Scan for the cell matching the given text and deliver its [X, Y] coordinate at center. 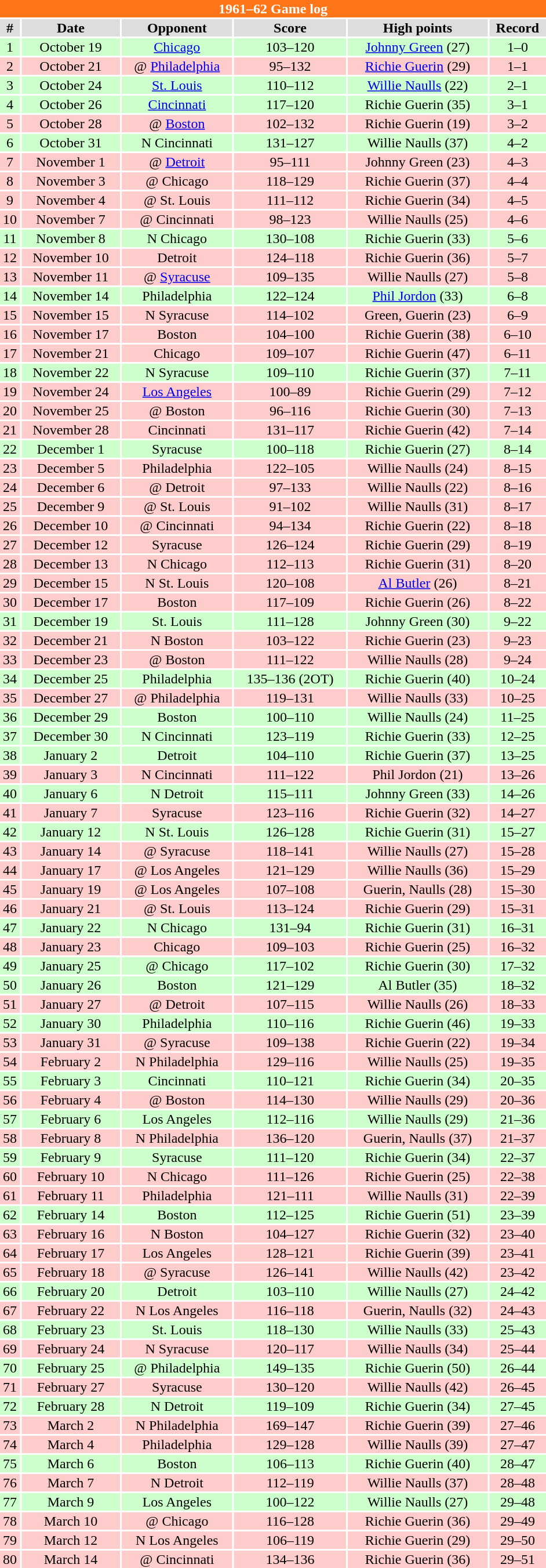
14–26 [518, 794]
25–43 [518, 1330]
Opponent [177, 28]
39 [10, 774]
118–129 [290, 181]
100–122 [290, 1502]
40 [10, 794]
14–27 [518, 813]
7–13 [518, 411]
1–0 [518, 47]
1961–62 Game log [273, 9]
111–120 [290, 1157]
100–89 [290, 392]
32 [10, 640]
# [10, 28]
November 8 [71, 238]
21–36 [518, 1119]
31 [10, 621]
Willie Naulls (36) [417, 870]
January 2 [71, 755]
136–120 [290, 1138]
67 [10, 1310]
117–102 [290, 966]
20–35 [518, 1081]
February 10 [71, 1176]
21 [10, 430]
116–128 [290, 1521]
8–17 [518, 506]
6–9 [518, 315]
23–40 [518, 1234]
December 13 [71, 564]
91–102 [290, 506]
March 14 [71, 1559]
27–47 [518, 1444]
5 [10, 124]
October 19 [71, 47]
December 19 [71, 621]
January 21 [71, 908]
120–117 [290, 1349]
January 19 [71, 889]
Richie Guerin (50) [417, 1368]
March 9 [71, 1502]
28 [10, 564]
74 [10, 1444]
23–42 [518, 1272]
19 [10, 392]
129–128 [290, 1444]
March 4 [71, 1444]
70 [10, 1368]
October 28 [71, 124]
Johnny Green (30) [417, 621]
103–122 [290, 640]
109–107 [290, 353]
7–12 [518, 392]
November 25 [71, 411]
126–124 [290, 545]
13–26 [518, 774]
15–27 [518, 832]
27 [10, 545]
104–100 [290, 334]
22 [10, 449]
16 [10, 334]
26 [10, 526]
Richie Guerin (27) [417, 449]
February 25 [71, 1368]
124–118 [290, 258]
121–111 [290, 1196]
94–134 [290, 526]
Score [290, 28]
52 [10, 1023]
27–46 [518, 1425]
112–125 [290, 1215]
Richie Guerin (35) [417, 104]
112–119 [290, 1483]
January 31 [71, 1042]
95–111 [290, 162]
25–44 [518, 1349]
62 [10, 1215]
28–48 [518, 1483]
February 18 [71, 1272]
March 6 [71, 1464]
Record [518, 28]
27–45 [518, 1406]
48 [10, 947]
107–115 [290, 1004]
February 11 [71, 1196]
22–39 [518, 1196]
116–118 [290, 1310]
December 21 [71, 640]
29 [10, 583]
60 [10, 1176]
110–116 [290, 1023]
February 14 [71, 1215]
45 [10, 889]
February 23 [71, 1330]
4–5 [518, 200]
20–36 [518, 1100]
97–133 [290, 487]
8–20 [518, 564]
78 [10, 1521]
Al Butler (35) [417, 985]
January 14 [71, 851]
November 21 [71, 353]
20 [10, 411]
123–119 [290, 736]
8–15 [518, 468]
19–35 [518, 1062]
35 [10, 698]
29–51 [518, 1559]
November 3 [71, 181]
February 16 [71, 1234]
23–41 [518, 1253]
Richie Guerin (23) [417, 640]
106–113 [290, 1464]
October 26 [71, 104]
December 30 [71, 736]
113–124 [290, 908]
100–110 [290, 717]
28–47 [518, 1464]
22–38 [518, 1176]
December 12 [71, 545]
110–112 [290, 85]
8–21 [518, 583]
122–105 [290, 468]
23 [10, 468]
126–128 [290, 832]
68 [10, 1330]
15–31 [518, 908]
November 22 [71, 372]
96–116 [290, 411]
December 27 [71, 698]
November 24 [71, 392]
131–117 [290, 430]
December 6 [71, 487]
73 [10, 1425]
135–136 (2OT) [290, 679]
10 [10, 219]
February 8 [71, 1138]
26–44 [518, 1368]
January 7 [71, 813]
3–1 [518, 104]
109–135 [290, 277]
79 [10, 1540]
103–110 [290, 1291]
102–132 [290, 124]
January 25 [71, 966]
98–123 [290, 219]
Willie Naulls (26) [417, 1004]
131–127 [290, 143]
February 20 [71, 1291]
37 [10, 736]
December 1 [71, 449]
47 [10, 928]
December 5 [71, 468]
66 [10, 1291]
8–16 [518, 487]
58 [10, 1138]
77 [10, 1502]
November 1 [71, 162]
January 17 [71, 870]
19–34 [518, 1042]
15–28 [518, 851]
104–127 [290, 1234]
Willie Naulls (34) [417, 1349]
December 23 [71, 660]
1–1 [518, 66]
41 [10, 813]
130–108 [290, 238]
22–37 [518, 1157]
Guerin, Naulls (37) [417, 1138]
33 [10, 660]
February 2 [71, 1062]
107–108 [290, 889]
29–49 [518, 1521]
12–25 [518, 736]
129–116 [290, 1062]
69 [10, 1349]
November 10 [71, 258]
1 [10, 47]
Al Butler (26) [417, 583]
18 [10, 372]
November 14 [71, 296]
High points [417, 28]
118–141 [290, 851]
109–110 [290, 372]
11 [10, 238]
122–124 [290, 296]
Richie Guerin (51) [417, 1215]
February 6 [71, 1119]
2–1 [518, 85]
Richie Guerin (46) [417, 1023]
16–31 [518, 928]
November 15 [71, 315]
January 6 [71, 794]
117–120 [290, 104]
123–116 [290, 813]
19–33 [518, 1023]
25 [10, 506]
9 [10, 200]
149–135 [290, 1368]
December 17 [71, 602]
9–24 [518, 660]
111–112 [290, 200]
January 30 [71, 1023]
Date [71, 28]
36 [10, 717]
December 15 [71, 583]
46 [10, 908]
65 [10, 1272]
21–37 [518, 1138]
43 [10, 851]
64 [10, 1253]
5–6 [518, 238]
72 [10, 1406]
120–108 [290, 583]
6 [10, 143]
February 9 [71, 1157]
59 [10, 1157]
March 2 [71, 1425]
Richie Guerin (38) [417, 334]
13 [10, 277]
15 [10, 315]
134–136 [290, 1559]
Phil Jordon (33) [417, 296]
169–147 [290, 1425]
115–111 [290, 794]
November 7 [71, 219]
November 17 [71, 334]
56 [10, 1100]
18–32 [518, 985]
80 [10, 1559]
11–25 [518, 717]
8 [10, 181]
March 10 [71, 1521]
106–119 [290, 1540]
6–10 [518, 334]
4–4 [518, 181]
117–109 [290, 602]
75 [10, 1464]
104–110 [290, 755]
17 [10, 353]
24 [10, 487]
95–132 [290, 66]
126–141 [290, 1272]
3–2 [518, 124]
24–43 [518, 1310]
October 24 [71, 85]
23–39 [518, 1215]
54 [10, 1062]
15–30 [518, 889]
Guerin, Naulls (32) [417, 1310]
109–103 [290, 947]
51 [10, 1004]
109–138 [290, 1042]
8–18 [518, 526]
January 26 [71, 985]
17–32 [518, 966]
January 23 [71, 947]
7–11 [518, 372]
4–3 [518, 162]
18–33 [518, 1004]
Richie Guerin (26) [417, 602]
114–102 [290, 315]
January 27 [71, 1004]
128–121 [290, 1253]
10–25 [518, 698]
112–116 [290, 1119]
29–48 [518, 1502]
December 9 [71, 506]
15–29 [518, 870]
Guerin, Naulls (28) [417, 889]
110–121 [290, 1081]
76 [10, 1483]
December 29 [71, 717]
130–120 [290, 1387]
24–42 [518, 1291]
February 22 [71, 1310]
March 12 [71, 1540]
5–8 [518, 277]
118–130 [290, 1330]
9–22 [518, 621]
Richie Guerin (42) [417, 430]
November 4 [71, 200]
26–45 [518, 1387]
12 [10, 258]
111–126 [290, 1176]
8–22 [518, 602]
December 25 [71, 679]
8–19 [518, 545]
Green, Guerin (23) [417, 315]
63 [10, 1234]
38 [10, 755]
February 4 [71, 1100]
50 [10, 985]
10–24 [518, 679]
6–11 [518, 353]
Johnny Green (33) [417, 794]
53 [10, 1042]
Johnny Green (27) [417, 47]
131–94 [290, 928]
34 [10, 679]
14 [10, 296]
4–2 [518, 143]
42 [10, 832]
4 [10, 104]
119–109 [290, 1406]
Willie Naulls (28) [417, 660]
13–25 [518, 755]
5–7 [518, 258]
44 [10, 870]
119–131 [290, 698]
3 [10, 85]
6–8 [518, 296]
January 22 [71, 928]
114–130 [290, 1100]
55 [10, 1081]
2 [10, 66]
February 3 [71, 1081]
March 7 [71, 1483]
Phil Jordon (21) [417, 774]
February 17 [71, 1253]
9–23 [518, 640]
16–32 [518, 947]
7–14 [518, 430]
February 24 [71, 1349]
November 11 [71, 277]
4–6 [518, 219]
112–113 [290, 564]
30 [10, 602]
October 21 [71, 66]
61 [10, 1196]
8–14 [518, 449]
49 [10, 966]
103–120 [290, 47]
Richie Guerin (19) [417, 124]
Johnny Green (23) [417, 162]
January 3 [71, 774]
29–50 [518, 1540]
Willie Naulls (39) [417, 1444]
71 [10, 1387]
Richie Guerin (47) [417, 353]
January 12 [71, 832]
57 [10, 1119]
December 10 [71, 526]
7 [10, 162]
100–118 [290, 449]
111–128 [290, 621]
October 31 [71, 143]
February 28 [71, 1406]
November 28 [71, 430]
February 27 [71, 1387]
